Return the (X, Y) coordinate for the center point of the cell that contains the specified text.  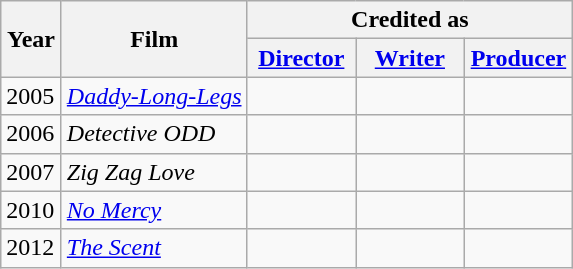
Year (32, 39)
2010 (32, 210)
Film (154, 39)
The Scent (154, 248)
Detective ODD (154, 134)
Director (302, 58)
2007 (32, 172)
Writer (410, 58)
2005 (32, 96)
Daddy-Long-Legs (154, 96)
Zig Zag Love (154, 172)
2006 (32, 134)
Credited as (410, 20)
2012 (32, 248)
No Mercy (154, 210)
Producer (518, 58)
